Determine the (X, Y) coordinate at the center of the cell enclosing the given text.  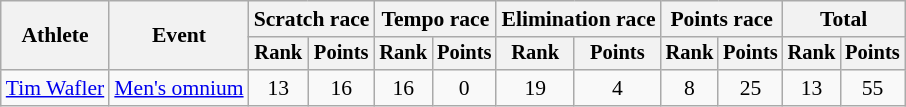
25 (750, 88)
Men's omnium (178, 88)
Event (178, 36)
Total (844, 19)
Tim Wafler (56, 88)
55 (872, 88)
Elimination race (578, 19)
Scratch race (312, 19)
4 (618, 88)
Athlete (56, 36)
8 (690, 88)
0 (464, 88)
19 (535, 88)
Points race (722, 19)
Tempo race (435, 19)
